Return the (X, Y) coordinate for the center point of the cell that contains the specified text.  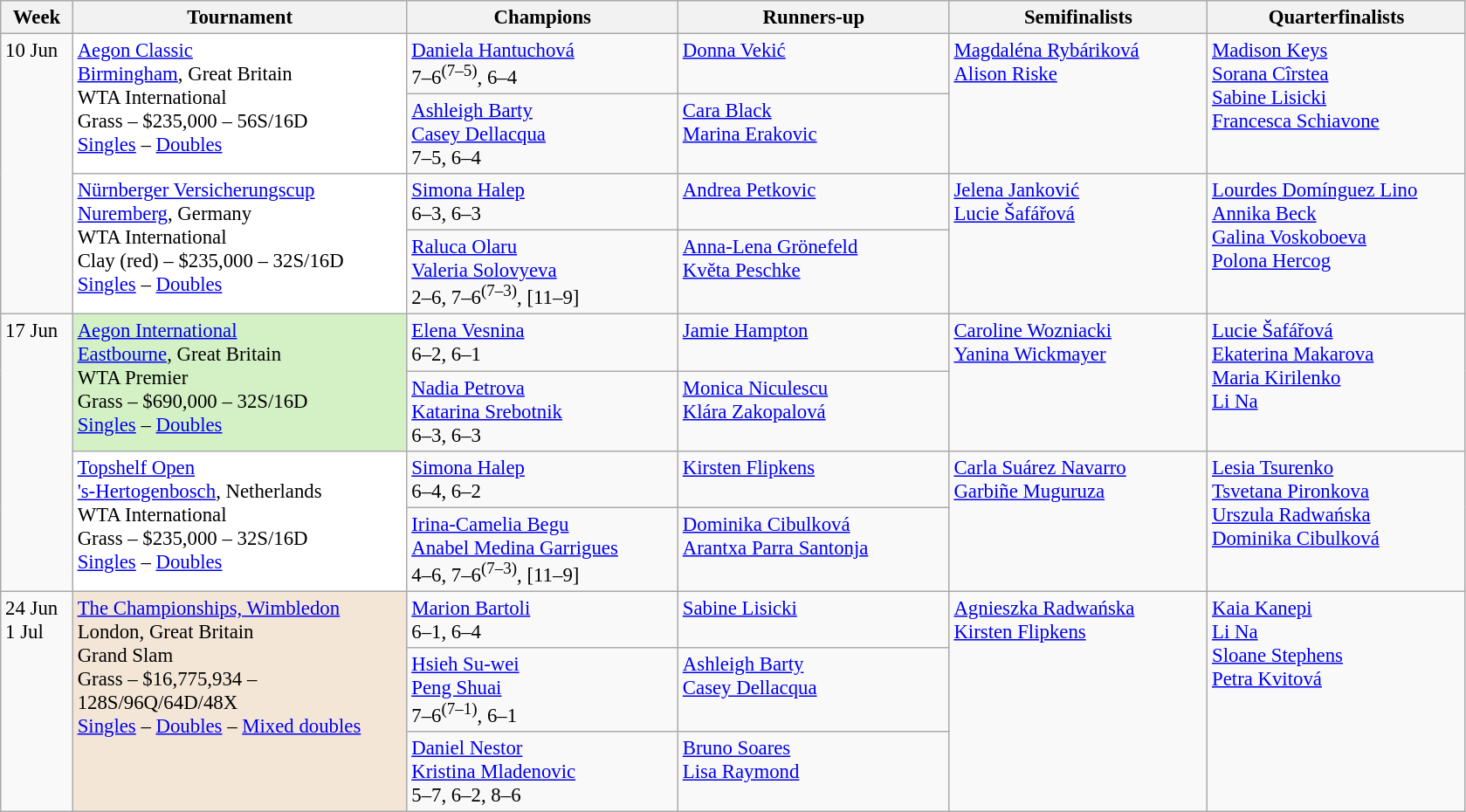
Andrea Petkovic (814, 203)
17 Jun (37, 452)
Cara Black Marina Erakovic (814, 134)
Runners-up (814, 17)
Ashleigh Barty Casey Dellacqua (814, 690)
Daniela Hantuchová7–6(7–5), 6–4 (543, 65)
Daniel Nestor Kristina Mladenovic5–7, 6–2, 8–6 (543, 772)
The Championships, WimbledonLondon, Great BritainGrand SlamGrass – $16,775,934 –128S/96Q/64D/48XSingles – Doubles – Mixed doubles (239, 701)
Sabine Lisicki (814, 620)
Champions (543, 17)
Bruno Soares Lisa Raymond (814, 772)
Simona Halep 6–4, 6–2 (543, 478)
Monica Niculescu Klára Zakopalová (814, 411)
Nadia Petrova Katarina Srebotnik 6–3, 6–3 (543, 411)
Anna-Lena Grönefeld Květa Peschke (814, 272)
Tournament (239, 17)
Kaia Kanepi Li Na Sloane Stephens Petra Kvitová (1337, 701)
Lucie Šafářová Ekaterina Makarova Maria Kirilenko Li Na (1337, 382)
10 Jun (37, 175)
Jamie Hampton (814, 342)
Dominika Cibulková Arantxa Parra Santonja (814, 549)
Hsieh Su-wei Peng Shuai7–6(7–1), 6–1 (543, 690)
Lesia Tsurenko Tsvetana Pironkova Urszula Radwańska Dominika Cibulková (1337, 520)
Topshelf Open's-Hertogenbosch, NetherlandsWTA InternationalGrass – $235,000 – 32S/16DSingles – Doubles (239, 520)
Week (37, 17)
Aegon ClassicBirmingham, Great BritainWTA InternationalGrass – $235,000 – 56S/16DSingles – Doubles (239, 105)
Caroline Wozniacki Yanina Wickmayer (1078, 382)
Quarterfinalists (1337, 17)
Carla Suárez Navarro Garbiñe Muguruza (1078, 520)
Madison Keys Sorana Cîrstea Sabine Lisicki Francesca Schiavone (1337, 105)
Kirsten Flipkens (814, 478)
Semifinalists (1078, 17)
Agnieszka Radwańska Kirsten Flipkens (1078, 701)
Marion Bartoli 6–1, 6–4 (543, 620)
Elena Vesnina6–2, 6–1 (543, 342)
Ashleigh Barty Casey Dellacqua7–5, 6–4 (543, 134)
Lourdes Domínguez Lino Annika Beck Galina Voskoboeva Polona Hercog (1337, 244)
Irina-Camelia Begu Anabel Medina Garrigues4–6, 7–6(7–3), [11–9] (543, 549)
Magdaléna Rybáriková Alison Riske (1078, 105)
Simona Halep6–3, 6–3 (543, 203)
24 Jun 1 Jul (37, 701)
Donna Vekić (814, 65)
Nürnberger VersicherungscupNuremberg, GermanyWTA InternationalClay (red) – $235,000 – 32S/16DSingles – Doubles (239, 244)
Jelena Janković Lucie Šafářová (1078, 244)
Aegon InternationalEastbourne, Great BritainWTA PremierGrass – $690,000 – 32S/16DSingles – Doubles (239, 382)
Raluca Olaru Valeria Solovyeva2–6, 7–6(7–3), [11–9] (543, 272)
